Capture the cell that displays the provided text and extract its (x, y) central coordinate. 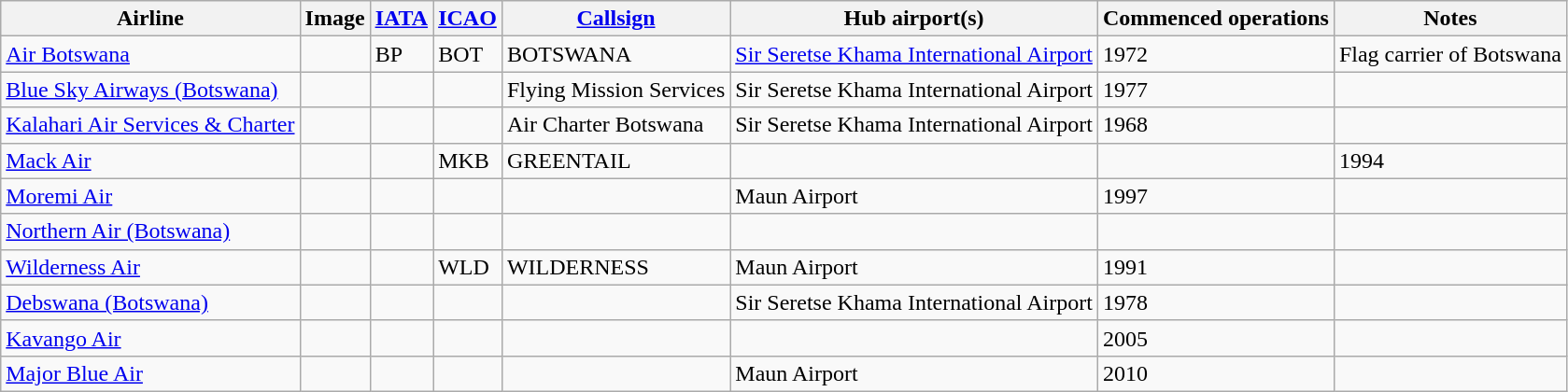
BOTSWANA (615, 54)
WLD (468, 267)
1978 (1216, 302)
GREENTAIL (615, 161)
Commenced operations (1216, 19)
Airline (150, 19)
Kalahari Air Services & Charter (150, 125)
WILDERNESS (615, 267)
1997 (1216, 196)
Notes (1449, 19)
Flag carrier of Botswana (1449, 54)
Wilderness Air (150, 267)
BOT (468, 54)
Air Botswana (150, 54)
1977 (1216, 90)
Flying Mission Services (615, 90)
Debswana (Botswana) (150, 302)
Blue Sky Airways (Botswana) (150, 90)
Moremi Air (150, 196)
MKB (468, 161)
Kavango Air (150, 338)
1994 (1449, 161)
Mack Air (150, 161)
Callsign (615, 19)
ICAO (468, 19)
1972 (1216, 54)
1991 (1216, 267)
Major Blue Air (150, 373)
2010 (1216, 373)
1968 (1216, 125)
BP (402, 54)
Hub airport(s) (914, 19)
Northern Air (Botswana) (150, 231)
2005 (1216, 338)
Air Charter Botswana (615, 125)
IATA (402, 19)
Image (334, 19)
